Identify which cell holds the provided text, then report its [x, y] central coordinate. 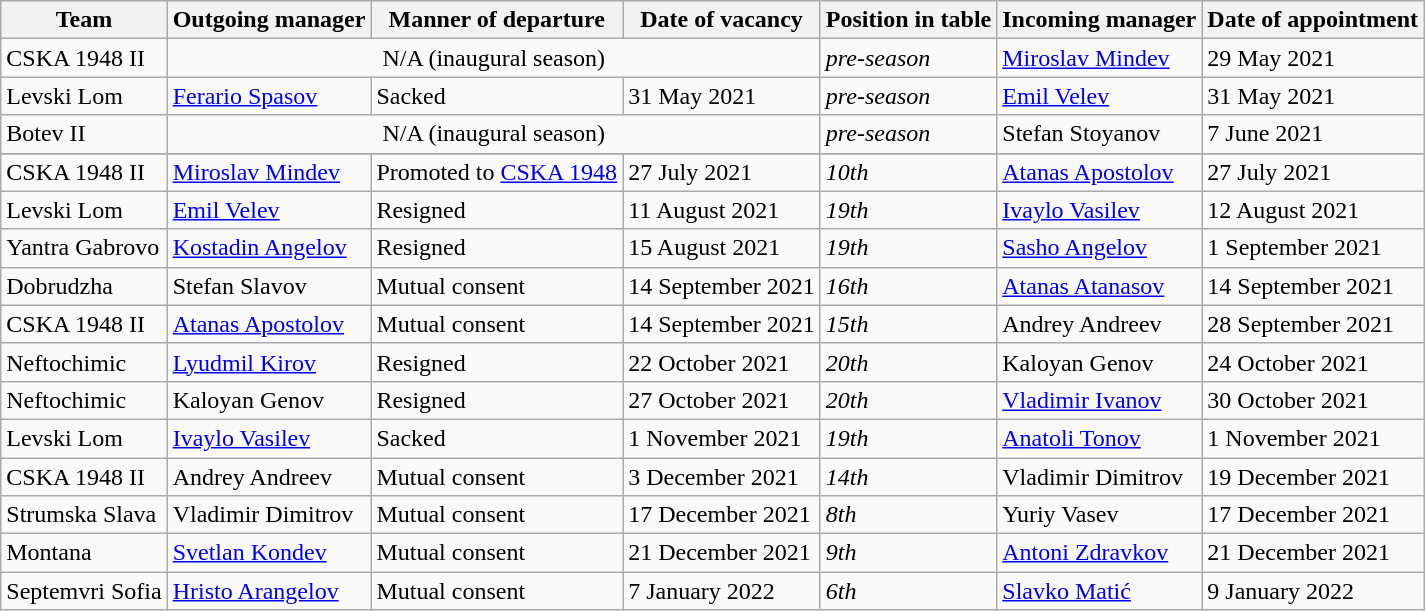
19 December 2021 [1313, 477]
8th [908, 515]
30 October 2021 [1313, 400]
14th [908, 477]
Anatoli Tonov [1100, 438]
7 June 2021 [1313, 134]
Vladimir Ivanov [1100, 400]
Date of appointment [1313, 20]
Hristo Arangelov [269, 591]
15 August 2021 [722, 248]
24 October 2021 [1313, 362]
27 October 2021 [722, 400]
1 September 2021 [1313, 248]
Yuriy Vasev [1100, 515]
Atanas Atanasov [1100, 286]
6th [908, 591]
15th [908, 324]
22 October 2021 [722, 362]
Montana [84, 553]
Kostadin Angelov [269, 248]
12 August 2021 [1313, 210]
Svetlan Kondev [269, 553]
Ferario Spasov [269, 96]
Position in table [908, 20]
9 January 2022 [1313, 591]
Manner of departure [497, 20]
Yantra Gabrovo [84, 248]
Botev II [84, 134]
28 September 2021 [1313, 324]
11 August 2021 [722, 210]
Promoted to CSKA 1948 [497, 172]
Lyudmil Kirov [269, 362]
Strumska Slava [84, 515]
Team [84, 20]
Outgoing manager [269, 20]
Septemvri Sofia [84, 591]
Slavko Matić [1100, 591]
Stefan Stoyanov [1100, 134]
Stefan Slavov [269, 286]
9th [908, 553]
Incoming manager [1100, 20]
Date of vacancy [722, 20]
Antoni Zdravkov [1100, 553]
10th [908, 172]
29 May 2021 [1313, 58]
Sasho Angelov [1100, 248]
3 December 2021 [722, 477]
16th [908, 286]
7 January 2022 [722, 591]
Dobrudzha [84, 286]
